Output the [X, Y] coordinate of the center of the cell containing the given text.  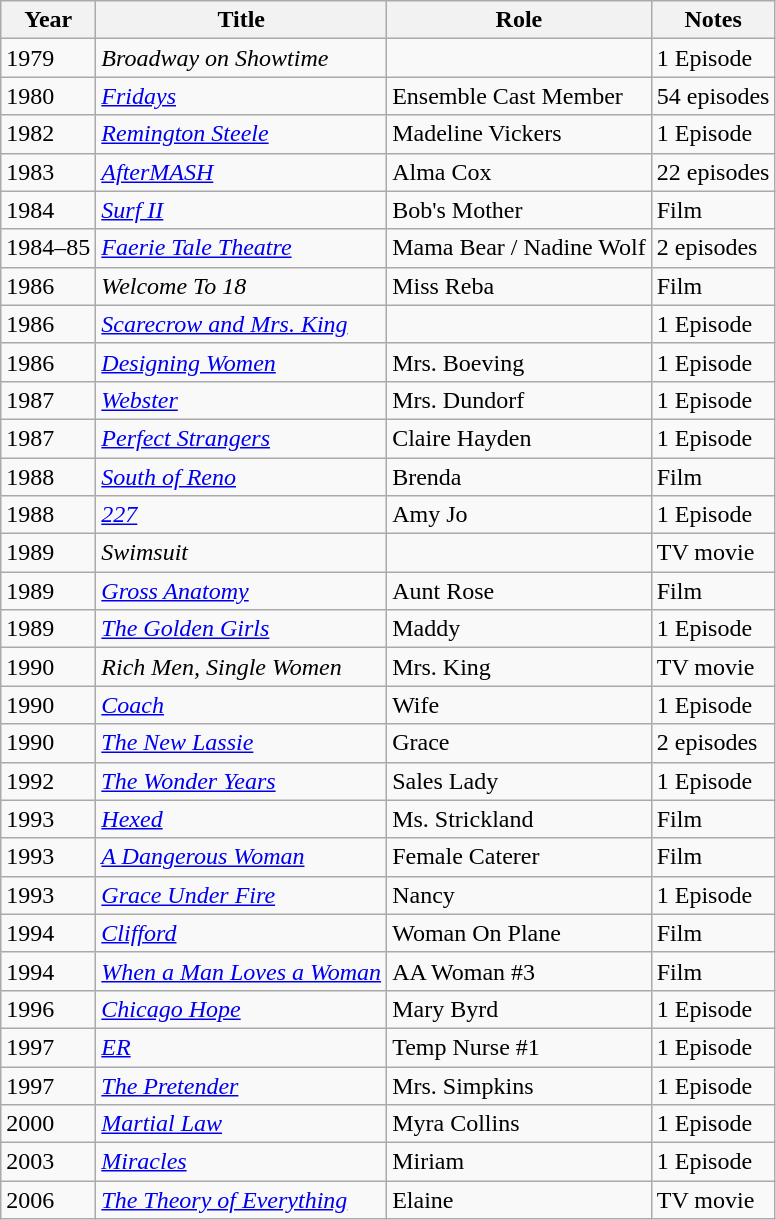
Miracles [242, 1162]
Grace Under Fire [242, 895]
Mary Byrd [520, 1009]
When a Man Loves a Woman [242, 971]
1984 [48, 210]
Miss Reba [520, 286]
Claire Hayden [520, 438]
Faerie Tale Theatre [242, 248]
ER [242, 1047]
Martial Law [242, 1124]
Perfect Strangers [242, 438]
The Wonder Years [242, 781]
The Theory of Everything [242, 1200]
1982 [48, 134]
Grace [520, 743]
1984–85 [48, 248]
22 episodes [713, 172]
Female Caterer [520, 857]
2006 [48, 1200]
Wife [520, 705]
Sales Lady [520, 781]
Webster [242, 400]
Temp Nurse #1 [520, 1047]
Brenda [520, 477]
1996 [48, 1009]
Mrs. King [520, 667]
1979 [48, 58]
Miriam [520, 1162]
Gross Anatomy [242, 591]
A Dangerous Woman [242, 857]
1992 [48, 781]
Nancy [520, 895]
Ensemble Cast Member [520, 96]
Role [520, 20]
Year [48, 20]
Rich Men, Single Women [242, 667]
The New Lassie [242, 743]
The Pretender [242, 1085]
Elaine [520, 1200]
AfterMASH [242, 172]
Broadway on Showtime [242, 58]
Alma Cox [520, 172]
Bob's Mother [520, 210]
Chicago Hope [242, 1009]
Myra Collins [520, 1124]
Mrs. Dundorf [520, 400]
Scarecrow and Mrs. King [242, 324]
2000 [48, 1124]
South of Reno [242, 477]
Remington Steele [242, 134]
Welcome To 18 [242, 286]
Coach [242, 705]
Swimsuit [242, 553]
1983 [48, 172]
Notes [713, 20]
AA Woman #3 [520, 971]
Designing Women [242, 362]
2003 [48, 1162]
1980 [48, 96]
54 episodes [713, 96]
Madeline Vickers [520, 134]
Aunt Rose [520, 591]
Hexed [242, 819]
227 [242, 515]
Mrs. Simpkins [520, 1085]
Clifford [242, 933]
Fridays [242, 96]
Woman On Plane [520, 933]
Mama Bear / Nadine Wolf [520, 248]
Title [242, 20]
Ms. Strickland [520, 819]
Mrs. Boeving [520, 362]
The Golden Girls [242, 629]
Maddy [520, 629]
Amy Jo [520, 515]
Surf II [242, 210]
